Return (x, y) of the center of cell containing provided text 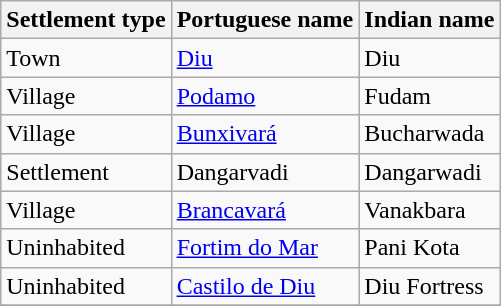
Bucharwada (430, 134)
Indian name (430, 20)
Vanakbara (430, 210)
Bunxivará (265, 134)
Portuguese name (265, 20)
Settlement (86, 172)
Brancavará (265, 210)
Podamo (265, 96)
Town (86, 58)
Dangarwadi (430, 172)
Pani Kota (430, 248)
Castilo de Diu (265, 286)
Fortim do Mar (265, 248)
Diu Fortress (430, 286)
Settlement type (86, 20)
Fudam (430, 96)
Dangarvadi (265, 172)
